Locate the cell with the specified text and output its (X, Y) center coordinate. 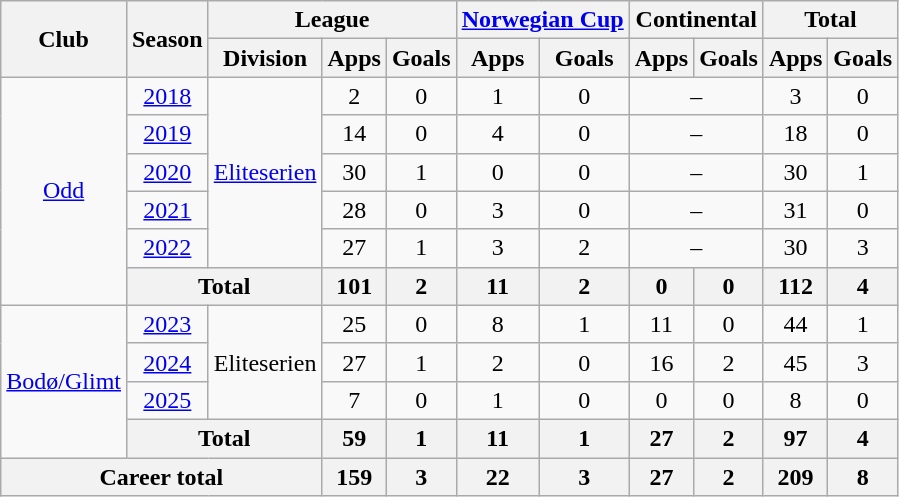
7 (354, 400)
Odd (64, 191)
18 (795, 134)
Club (64, 39)
2023 (167, 324)
2024 (167, 362)
45 (795, 362)
2019 (167, 134)
Career total (162, 477)
28 (354, 210)
97 (795, 438)
2021 (167, 210)
112 (795, 286)
2022 (167, 248)
2020 (167, 172)
League (332, 20)
16 (661, 362)
2025 (167, 400)
Norwegian Cup (542, 20)
101 (354, 286)
22 (498, 477)
Bodø/Glimt (64, 381)
159 (354, 477)
31 (795, 210)
Division (265, 58)
44 (795, 324)
Continental (696, 20)
209 (795, 477)
14 (354, 134)
2018 (167, 96)
59 (354, 438)
Season (167, 39)
25 (354, 324)
